Return (x, y) of the center of cell containing provided text 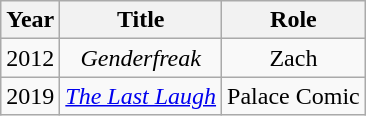
Year (30, 20)
The Last Laugh (141, 96)
2019 (30, 96)
Zach (294, 58)
Role (294, 20)
Palace Comic (294, 96)
Genderfreak (141, 58)
Title (141, 20)
2012 (30, 58)
